From the cell containing the given text, extract its center point as [X, Y] coordinate. 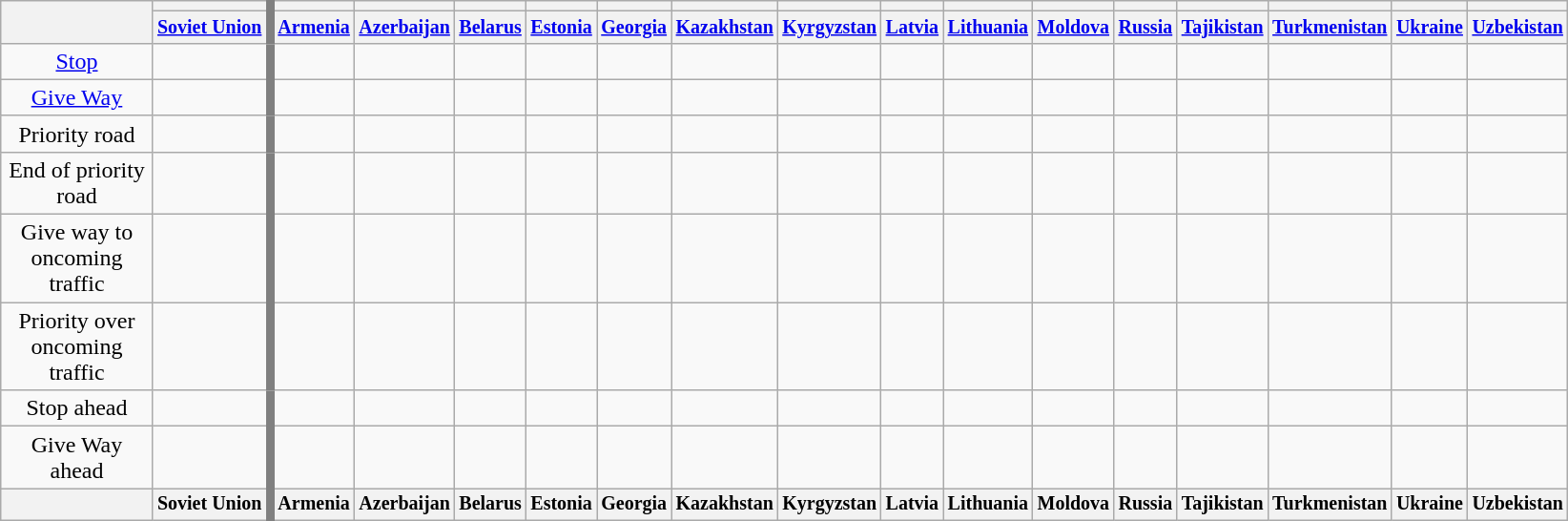
Give Way [76, 97]
Stop ahead [76, 408]
Priority road [76, 134]
Give way to oncoming traffic [76, 259]
End of priority road [76, 183]
Give Way ahead [76, 458]
Stop [76, 61]
Priority over oncoming traffic [76, 346]
